Search for the cell housing the specified text and yield its (X, Y) center coordinate. 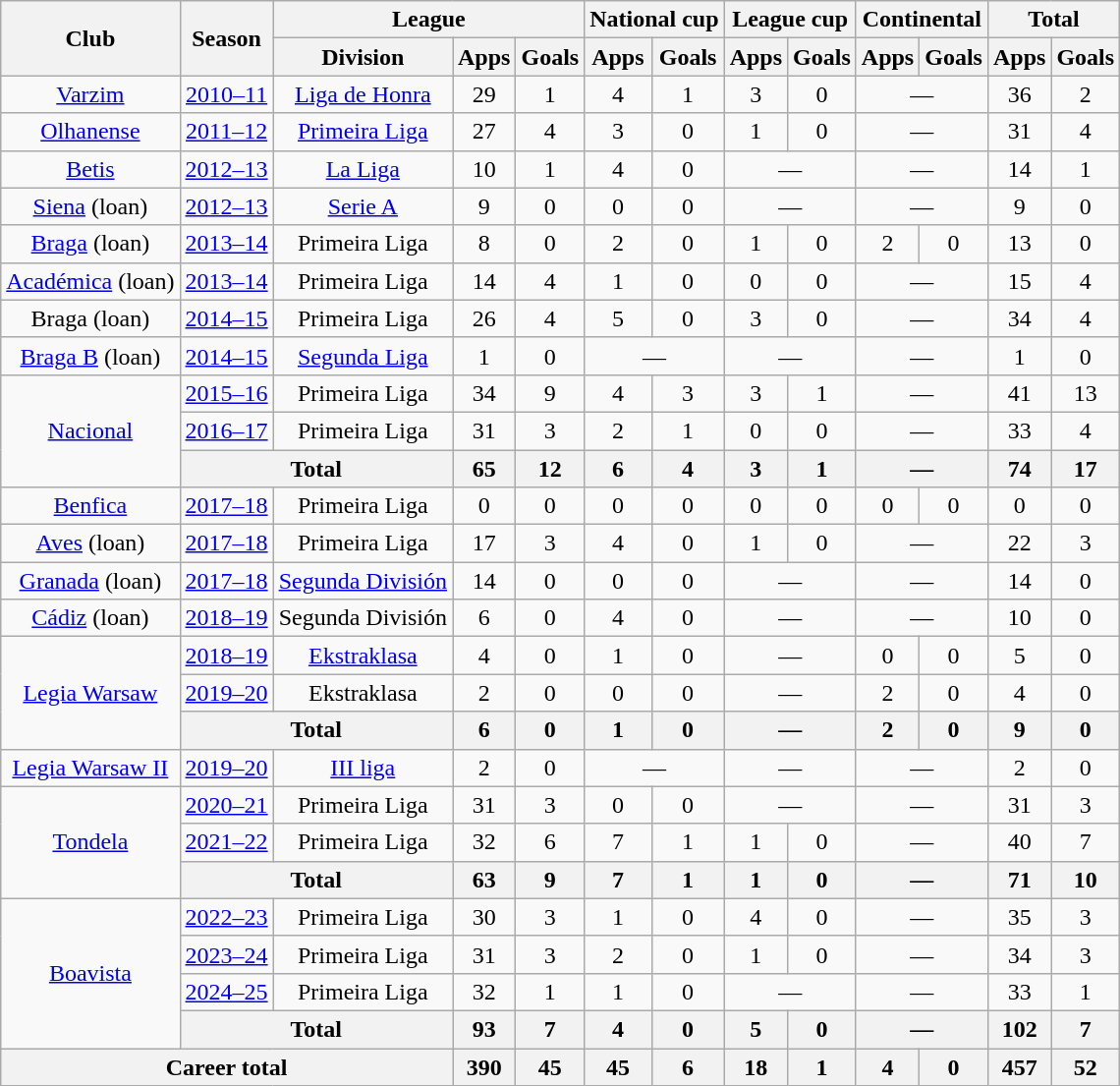
Division (363, 57)
102 (1019, 1029)
Liga de Honra (363, 94)
26 (483, 318)
Académica (loan) (90, 281)
8 (483, 244)
457 (1019, 1066)
La Liga (363, 169)
12 (550, 469)
Tondela (90, 842)
Siena (loan) (90, 206)
Olhanense (90, 132)
71 (1019, 880)
2015–16 (226, 393)
18 (756, 1066)
National cup (654, 20)
Benfica (90, 506)
27 (483, 132)
2022–23 (226, 917)
Club (90, 38)
Betis (90, 169)
Serie A (363, 206)
93 (483, 1029)
2021–22 (226, 842)
22 (1019, 543)
29 (483, 94)
52 (1086, 1066)
2010–11 (226, 94)
2020–21 (226, 805)
Varzim (90, 94)
Career total (227, 1066)
Continental (922, 20)
2011–12 (226, 132)
League cup (790, 20)
41 (1019, 393)
40 (1019, 842)
Segunda Liga (363, 356)
Cádiz (loan) (90, 618)
Legia Warsaw (90, 693)
2023–24 (226, 954)
2024–25 (226, 992)
Granada (loan) (90, 581)
Season (226, 38)
III liga (363, 768)
390 (483, 1066)
63 (483, 880)
30 (483, 917)
Legia Warsaw II (90, 768)
15 (1019, 281)
36 (1019, 94)
Aves (loan) (90, 543)
League (428, 20)
Boavista (90, 973)
35 (1019, 917)
74 (1019, 469)
Nacional (90, 430)
65 (483, 469)
2016–17 (226, 430)
Braga B (loan) (90, 356)
